Detect which cell encompasses the target text, then output its [X, Y] center coordinate. 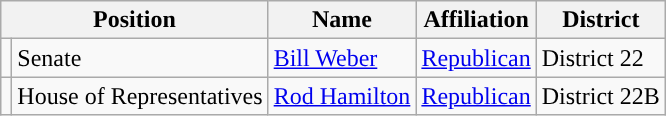
District [600, 20]
Position [134, 20]
Bill Weber [342, 58]
Affiliation [476, 20]
District 22 [600, 58]
Name [342, 20]
Senate [140, 58]
Rod Hamilton [342, 96]
House of Representatives [140, 96]
District 22B [600, 96]
